From the cell containing the given text, extract its center point as [X, Y] coordinate. 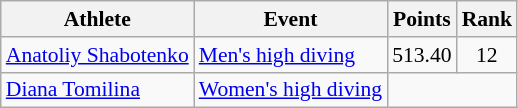
12 [488, 55]
Rank [488, 19]
Men's high diving [290, 55]
Athlete [98, 19]
Event [290, 19]
Anatoliy Shabotenko [98, 55]
Women's high diving [290, 90]
513.40 [422, 55]
Points [422, 19]
Diana Tomilina [98, 90]
